For the text-containing cell, return its midpoint in [x, y] coordinate format. 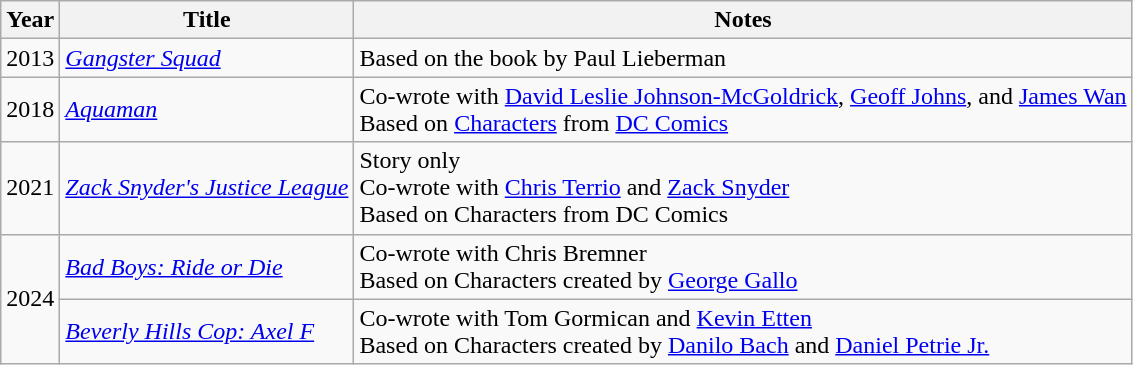
Story onlyCo-wrote with Chris Terrio and Zack SnyderBased on Characters from DC Comics [743, 188]
Based on the book by Paul Lieberman [743, 58]
Title [207, 20]
Zack Snyder's Justice League [207, 188]
2013 [30, 58]
Gangster Squad [207, 58]
Co-wrote with David Leslie Johnson-McGoldrick, Geoff Johns, and James WanBased on Characters from DC Comics [743, 110]
Year [30, 20]
Beverly Hills Cop: Axel F [207, 332]
2018 [30, 110]
Notes [743, 20]
Bad Boys: Ride or Die [207, 266]
Co-wrote with Chris BremnerBased on Characters created by George Gallo [743, 266]
Co-wrote with Tom Gormican and Kevin EttenBased on Characters created by Danilo Bach and Daniel Petrie Jr. [743, 332]
2021 [30, 188]
2024 [30, 299]
Aquaman [207, 110]
